Find where the given text appears and provide that cell's center as (X, Y) coordinate. 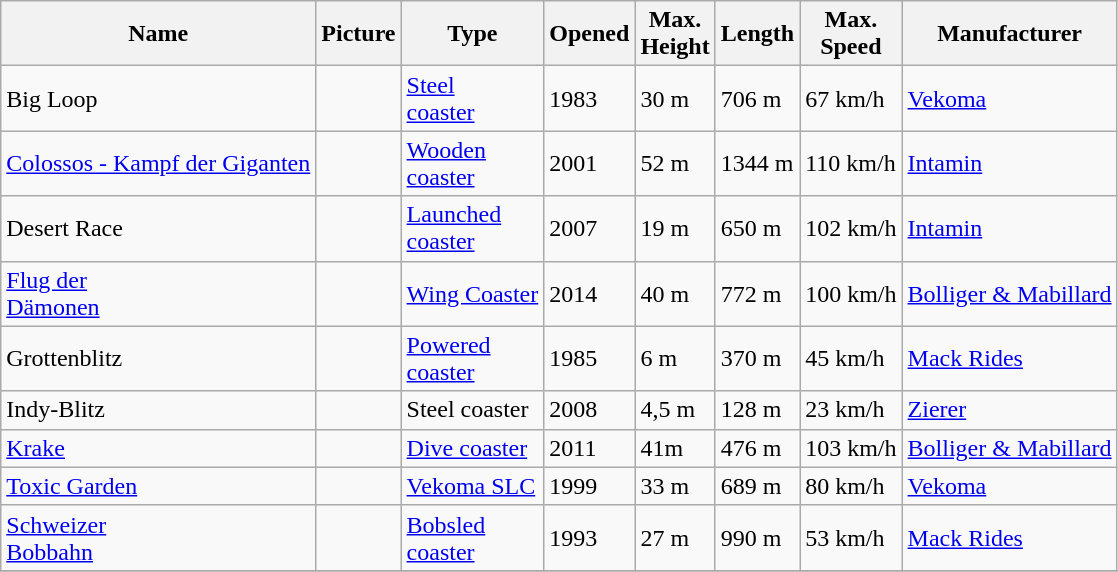
Manufacturer (1010, 34)
Max.Height (675, 34)
2008 (590, 410)
Steelcoaster (472, 98)
2007 (590, 228)
102 km/h (851, 228)
1999 (590, 486)
103 km/h (851, 448)
Vekoma SLC (472, 486)
Steel coaster (472, 410)
1983 (590, 98)
41m (675, 448)
2011 (590, 448)
476 m (757, 448)
Poweredcoaster (472, 358)
Colossos - Kampf der Giganten (158, 164)
Length (757, 34)
27 m (675, 538)
Launchedcoaster (472, 228)
Opened (590, 34)
Toxic Garden (158, 486)
Type (472, 34)
100 km/h (851, 294)
2014 (590, 294)
53 km/h (851, 538)
80 km/h (851, 486)
45 km/h (851, 358)
40 m (675, 294)
Krake (158, 448)
19 m (675, 228)
30 m (675, 98)
1993 (590, 538)
4,5 m (675, 410)
Grottenblitz (158, 358)
Zierer (1010, 410)
Dive coaster (472, 448)
370 m (757, 358)
2001 (590, 164)
650 m (757, 228)
Max.Speed (851, 34)
33 m (675, 486)
706 m (757, 98)
52 m (675, 164)
Name (158, 34)
Indy-Blitz (158, 410)
Desert Race (158, 228)
1344 m (757, 164)
128 m (757, 410)
23 km/h (851, 410)
Picture (358, 34)
67 km/h (851, 98)
1985 (590, 358)
772 m (757, 294)
Big Loop (158, 98)
Flug derDämonen (158, 294)
SchweizerBobbahn (158, 538)
6 m (675, 358)
110 km/h (851, 164)
689 m (757, 486)
Woodencoaster (472, 164)
990 m (757, 538)
Wing Coaster (472, 294)
Bobsledcoaster (472, 538)
